Extract the [x, y] coordinate from the center of the cell holding the provided text.  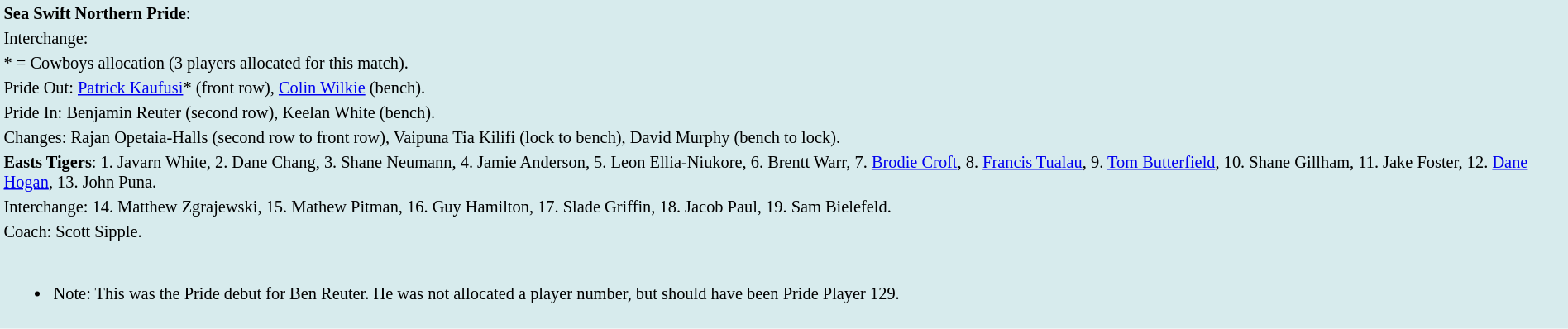
Note: This was the Pride debut for Ben Reuter. He was not allocated a player number, but should have been Pride Player 129. [784, 284]
* = Cowboys allocation (3 players allocated for this match). [784, 63]
Interchange: 14. Matthew Zgrajewski, 15. Mathew Pitman, 16. Guy Hamilton, 17. Slade Griffin, 18. Jacob Paul, 19. Sam Bielefeld. [784, 207]
Pride In: Benjamin Reuter (second row), Keelan White (bench). [784, 112]
Pride Out: Patrick Kaufusi* (front row), Colin Wilkie (bench). [784, 88]
Interchange: [784, 38]
Sea Swift Northern Pride: [784, 13]
Changes: Rajan Opetaia-Halls (second row to front row), Vaipuna Tia Kilifi (lock to bench), David Murphy (bench to lock). [784, 137]
Coach: Scott Sipple. [784, 231]
